Determine the [x, y] coordinate at the center of the cell enclosing the given text.  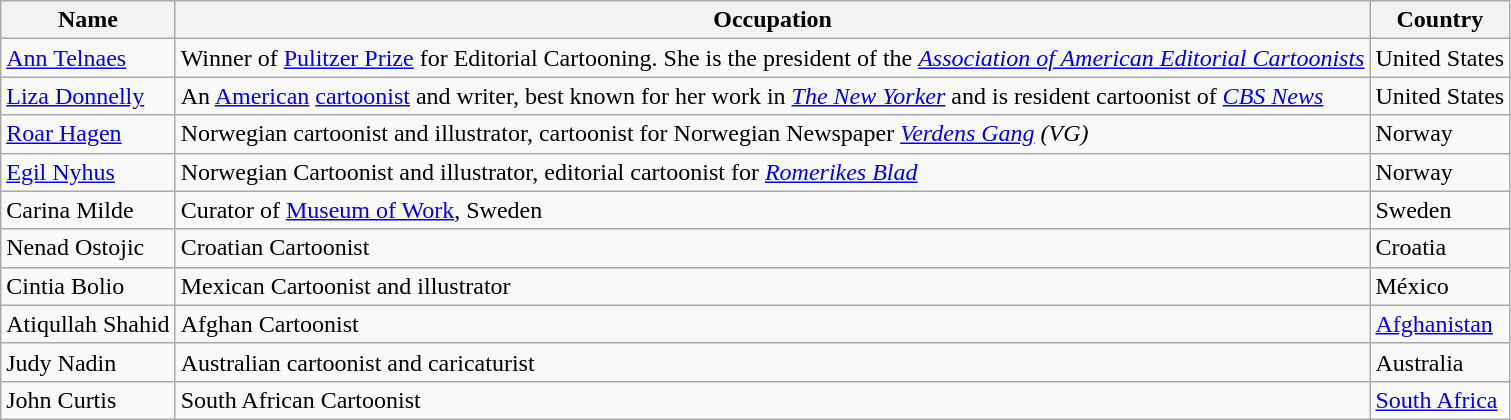
Country [1440, 20]
Egil Nyhus [88, 172]
Sweden [1440, 210]
Norwegian cartoonist and illustrator, cartoonist for Norwegian Newspaper Verdens Gang (VG) [772, 134]
Carina Milde [88, 210]
An American cartoonist and writer, best known for her work in The New Yorker and is resident cartoonist of CBS News [772, 96]
Cintia Bolio [88, 286]
Australia [1440, 362]
Judy Nadin [88, 362]
Afghanistan [1440, 324]
Occupation [772, 20]
John Curtis [88, 400]
Liza Donnelly [88, 96]
Nenad Ostojic [88, 248]
Croatia [1440, 248]
South African Cartoonist [772, 400]
Curator of Museum of Work, Sweden [772, 210]
Name [88, 20]
México [1440, 286]
Afghan Cartoonist [772, 324]
Norwegian Cartoonist and illustrator, editorial cartoonist for Romerikes Blad [772, 172]
Mexican Cartoonist and illustrator [772, 286]
South Africa [1440, 400]
Winner of Pulitzer Prize for Editorial Cartooning. She is the president of the Association of American Editorial Cartoonists [772, 58]
Roar Hagen [88, 134]
Ann Telnaes [88, 58]
Australian cartoonist and caricaturist [772, 362]
Croatian Cartoonist [772, 248]
Atiqullah Shahid [88, 324]
